Detect which cell encompasses the target text, then output its [x, y] center coordinate. 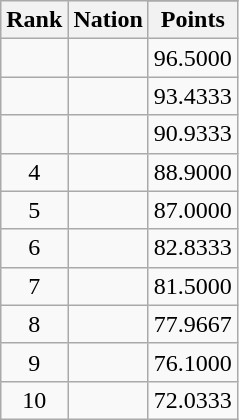
88.9000 [192, 172]
Rank [34, 20]
81.5000 [192, 286]
7 [34, 286]
Nation [108, 20]
8 [34, 324]
76.1000 [192, 362]
5 [34, 210]
6 [34, 248]
90.9333 [192, 134]
4 [34, 172]
93.4333 [192, 96]
9 [34, 362]
87.0000 [192, 210]
77.9667 [192, 324]
82.8333 [192, 248]
10 [34, 400]
Points [192, 20]
72.0333 [192, 400]
96.5000 [192, 58]
